Extract the (X, Y) coordinate from the center of the cell holding the provided text.  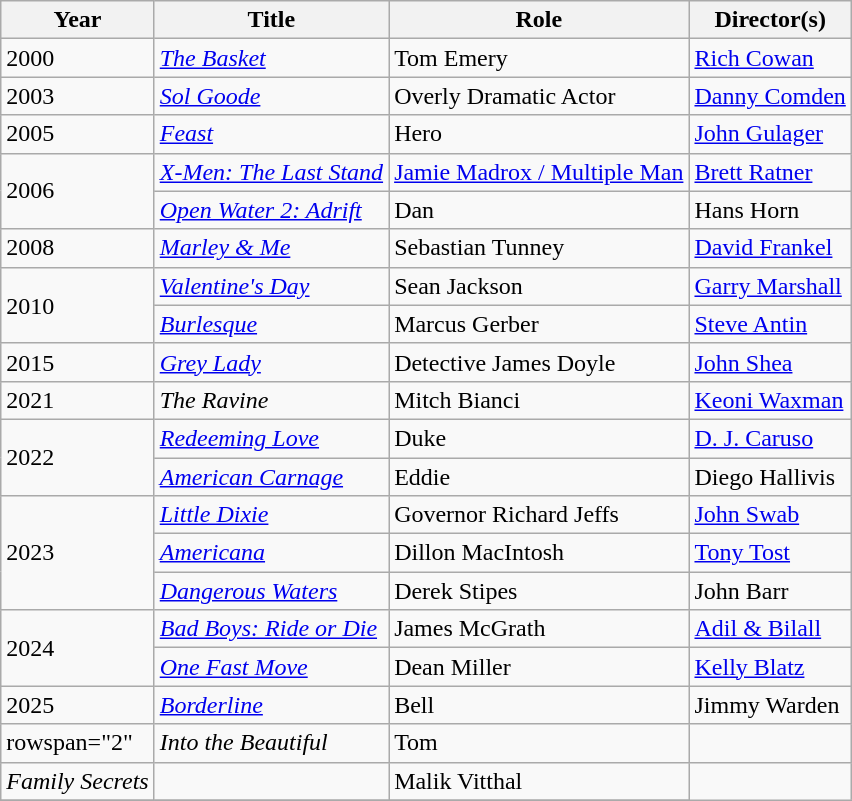
John Gulager (770, 134)
Borderline (271, 705)
Garry Marshall (770, 286)
James McGrath (539, 629)
rowspan="2" (78, 743)
2024 (78, 648)
Role (539, 20)
Tom (539, 743)
2003 (78, 96)
Bad Boys: Ride or Die (271, 629)
Dangerous Waters (271, 591)
2023 (78, 553)
Director(s) (770, 20)
Jamie Madrox / Multiple Man (539, 172)
Dillon MacIntosh (539, 553)
2021 (78, 400)
David Frankel (770, 248)
The Ravine (271, 400)
One Fast Move (271, 667)
Adil & Bilall (770, 629)
Hero (539, 134)
X-Men: The Last Stand (271, 172)
Sean Jackson (539, 286)
American Carnage (271, 477)
Valentine's Day (271, 286)
Title (271, 20)
Dean Miller (539, 667)
Family Secrets (78, 781)
John Shea (770, 362)
Open Water 2: Adrift (271, 210)
Sol Goode (271, 96)
2006 (78, 191)
The Basket (271, 58)
D. J. Caruso (770, 438)
Feast (271, 134)
Redeeming Love (271, 438)
Brett Ratner (770, 172)
2005 (78, 134)
Marcus Gerber (539, 324)
John Barr (770, 591)
Americana (271, 553)
Jimmy Warden (770, 705)
Rich Cowan (770, 58)
Tom Emery (539, 58)
Governor Richard Jeffs (539, 515)
Hans Horn (770, 210)
2010 (78, 305)
Little Dixie (271, 515)
Keoni Waxman (770, 400)
Tony Tost (770, 553)
2000 (78, 58)
Duke (539, 438)
Into the Beautiful (271, 743)
Dan (539, 210)
Burlesque (271, 324)
Eddie (539, 477)
Year (78, 20)
Kelly Blatz (770, 667)
2015 (78, 362)
Malik Vitthal (539, 781)
2008 (78, 248)
John Swab (770, 515)
Marley & Me (271, 248)
2022 (78, 457)
Sebastian Tunney (539, 248)
Diego Hallivis (770, 477)
Derek Stipes (539, 591)
2025 (78, 705)
Steve Antin (770, 324)
Grey Lady (271, 362)
Mitch Bianci (539, 400)
Detective James Doyle (539, 362)
Bell (539, 705)
Overly Dramatic Actor (539, 96)
Danny Comden (770, 96)
